Search for the cell housing the specified text and yield its [x, y] center coordinate. 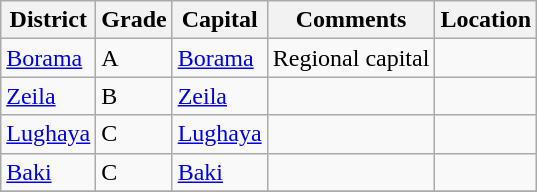
A [134, 58]
Regional capital [351, 58]
Capital [220, 20]
District [48, 20]
Location [486, 20]
Grade [134, 20]
Comments [351, 20]
B [134, 96]
